Return (X, Y) of the center of cell containing provided text 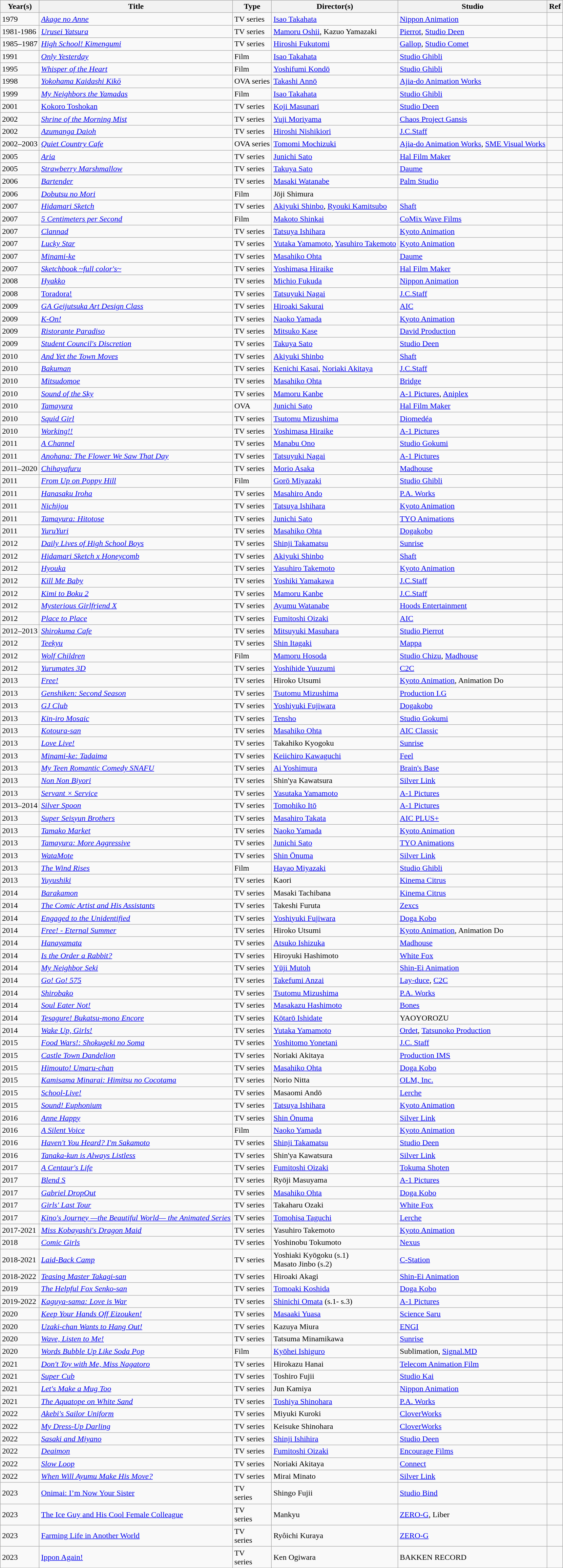
2001 (20, 106)
Shrine of the Morning Mist (136, 119)
The Aquatope on White Sand (136, 1401)
Mitsudomoe (136, 381)
2018-2022 (20, 1276)
Nichijou (136, 506)
Yurumates 3D (136, 668)
Kino's Journey —the Beautiful World— the Animated Series (136, 1218)
Mamoru Oshii, Kazuo Yamazaki (335, 31)
Yuyushiki (136, 880)
Science Saru (472, 1314)
My Dress-Up Darling (136, 1426)
Studio (472, 7)
Masaki Watanabe (335, 181)
Pierrot, Studio Deen (472, 31)
Masahiro Ando (335, 493)
Connect (472, 1464)
1995 (20, 69)
Michio Fukuda (335, 281)
2019-2022 (20, 1301)
Nexus (472, 1243)
WataMote (136, 856)
Words Bubble Up Like Soda Pop (136, 1351)
Tomoaki Koshida (335, 1289)
Chaos Project Gansis (472, 119)
Engaged to the Unidentified (136, 918)
Bartender (136, 181)
Daily Lives of High School Boys (136, 543)
C2C (472, 668)
The Ice Guy and His Cool Female Colleague (136, 1514)
A Channel (136, 444)
Kimi to Boku 2 (136, 593)
Keiichiro Kawaguchi (335, 755)
Year(s) (20, 7)
Genshiken: Second Season (136, 693)
Feel (472, 755)
Akebi's Sailor Uniform (136, 1414)
Ajia-do Animation Works (472, 81)
School-Live! (136, 1093)
Yoshiki Yamakawa (335, 581)
CoMix Wave Films (472, 219)
Hidamari Sketch x Honeycomb (136, 556)
Masaomi Andō (335, 1093)
Hiroshi Fukutomi (335, 44)
C-Station (472, 1260)
Ryōji Masuyama (335, 1180)
Ordet, Tatsunoko Production (472, 1030)
Sublimation, Signal.MD (472, 1351)
Hiroshi Nishikiori (335, 131)
Urusei Yatsura (136, 31)
Takaharu Ozaki (335, 1205)
Shingo Fujii (335, 1493)
A Centaur's Life (136, 1168)
K-On! (136, 319)
Hiroaki Akagi (335, 1276)
J.C. Staff (472, 1043)
Yoshihide Yuuzumi (335, 668)
Bakuman (136, 369)
Tomohisa Taguchi (335, 1218)
Jun Kamiya (335, 1389)
ZERO-G, Liber (472, 1514)
2002–2003 (20, 144)
Manabu Ono (335, 444)
Anohana: The Flower We Saw That Day (136, 456)
Kaori (335, 880)
2018 (20, 1243)
Minami-ke (136, 256)
Whisper of the Heart (136, 69)
Studio Bind (472, 1493)
Deaimon (136, 1451)
Hidamari Sketch (136, 206)
Yoshitomo Yonetani (335, 1043)
Kill Me Baby (136, 581)
OVA (252, 406)
Super Cub (136, 1376)
Mitsuyuki Masuhara (335, 631)
AIC PLUS+ (472, 818)
Tatsuma Minamikawa (335, 1339)
Blend S (136, 1180)
Kenichi Kasai, Noriaki Akitaya (335, 369)
Farming Life in Another World (136, 1536)
Kaguya-sama: Love is War (136, 1301)
GJ Club (136, 706)
Tomomi Mochizuki (335, 144)
2019 (20, 1289)
1998 (20, 81)
Food Wars!: Shokugeki no Soma (136, 1043)
Shinichi Omata (s.1- s.3) (335, 1301)
Gabriel DropOut (136, 1193)
Hoods Entertainment (472, 606)
Tesagure! Bukatsu-mono Encore (136, 1018)
Tensho (335, 718)
The Helpful Fox Senko-san (136, 1289)
Akage no Anne (136, 19)
Keisuke Shinohara (335, 1426)
Miss Kobayashi's Dragon Maid (136, 1230)
Takefumi Anzai (335, 980)
Atsuko Ishizuka (335, 943)
1979 (20, 19)
Lay-duce, C2C (472, 980)
Ippon Again! (136, 1557)
Masakazu Hashimoto (335, 1005)
Lucky Star (136, 244)
Uzaki-chan Wants to Hang Out! (136, 1326)
Hiroaki Sakurai (335, 306)
Ristorante Paradiso (136, 331)
Comic Girls (136, 1243)
Girls' Last Tour (136, 1205)
Kamisama Minarai: Himitsu no Cocotama (136, 1080)
David Production (472, 331)
Place to Place (136, 618)
Servant × Service (136, 793)
My Neighbors the Yamadas (136, 94)
Kyōhei Ishiguro (335, 1351)
1991 (20, 56)
Shirobako (136, 993)
Dobutsu no Mori (136, 194)
Jōji Shimura (335, 194)
Barakamon (136, 893)
Mysterious Girlfriend X (136, 606)
Working!! (136, 431)
Production I.G (472, 693)
BAKKEN RECORD (472, 1557)
Bones (472, 1005)
Kin-iro Mosaic (136, 718)
Tokuma Shoten (472, 1168)
Wake Up, Girls! (136, 1030)
Shinji Ishihira (335, 1439)
Shirokuma Cafe (136, 631)
2017-2021 (20, 1230)
Studio Pierrot (472, 631)
Wolf Children (136, 656)
Keep Your Hands Off Eizouken! (136, 1314)
Akiyuki Shinbo, Ryouki Kamitsubo (335, 206)
My Neighbor Seki (136, 968)
Telecom Animation Film (472, 1364)
Love Live! (136, 743)
A-1 Pictures, Aniplex (472, 394)
Ken Ogiwara (335, 1557)
Free! (136, 681)
2018-2021 (20, 1260)
Mappa (472, 643)
Title (136, 7)
Yūji Mutoh (335, 968)
Tomohiko Itō (335, 806)
A Silent Voice (136, 1130)
2013–2014 (20, 806)
ZERO-G (472, 1536)
2011–2020 (20, 468)
Takahiko Kyogoku (335, 743)
Azumanga Daioh (136, 131)
Kokoro Toshokan (136, 106)
Teekyu (136, 643)
Diomedéa (472, 419)
Director(s) (335, 7)
1985–1987 (20, 44)
Squid Girl (136, 419)
Takashi Annō (335, 81)
Yuji Moriyama (335, 119)
Shin Itagaki (335, 643)
Student Council's Discretion (136, 343)
Castle Town Dandelion (136, 1055)
Yokohama Kaidashi Kikō (136, 81)
Masaki Tachibana (335, 893)
Tamayura: Hitotose (136, 518)
Yasutaka Yamamoto (335, 793)
And Yet the Town Moves (136, 356)
Ryôichi Kuraya (335, 1536)
Free! - Eternal Summer (136, 930)
Let's Make a Mug Too (136, 1389)
Ref (555, 7)
Palm Studio (472, 181)
Silver Spoon (136, 806)
Hyouka (136, 568)
The Comic Artist and His Assistants (136, 905)
When Will Ayumu Make His Move? (136, 1476)
Kōtarō Ishidate (335, 1018)
Sasaki and Miyano (136, 1439)
Tanaka-kun is Always Listless (136, 1155)
Onimai: I’m Now Your Sister (136, 1493)
Yutaka Yamamoto (335, 1030)
Production IMS (472, 1055)
Kotoura-san (136, 731)
Tamayura: More Aggressive (136, 843)
Clannad (136, 231)
Quiet Country Cafe (136, 144)
Toshiro Fujii (335, 1376)
Hanayamata (136, 943)
Yoshinobu Tokumoto (335, 1243)
Sound of the Sky (136, 394)
Super Seisyun Brothers (136, 818)
Himouto! Umaru-chan (136, 1068)
Laid-Back Camp (136, 1260)
Brain's Base (472, 768)
Bridge (472, 381)
Masaaki Yuasa (335, 1314)
Ajia-do Animation Works, SME Visual Works (472, 144)
Sound! Euphonium (136, 1105)
Teasing Master Takagi-san (136, 1276)
Yoshifumi Kondō (335, 69)
Studio Kai (472, 1376)
Ai Yoshimura (335, 768)
Non Non Biyori (136, 781)
Sketchbook ~full color's~ (136, 269)
Morio Asaka (335, 468)
Hyakko (136, 281)
Takeshi Furuta (335, 905)
GA Geijutsuka Art Design Class (136, 306)
OLM, Inc. (472, 1080)
Hiroyuki Hashimoto (335, 956)
2012–2013 (20, 631)
Aria (136, 156)
Studio Chizu, Madhouse (472, 656)
5 Centimeters per Second (136, 219)
High School! Kimengumi (136, 44)
Koji Masunari (335, 106)
Mamoru Hosoda (335, 656)
Is the Order a Rabbit? (136, 956)
Slow Loop (136, 1464)
The Wind Rises (136, 868)
Toshiya Shinohara (335, 1401)
Yoshiaki Kyōgoku (s.1) Masato Jinbo (s.2) (335, 1260)
Mirai Minato (335, 1476)
Mitsuko Kase (335, 331)
Hirokazu Hanai (335, 1364)
Chihayafuru (136, 468)
YuruYuri (136, 531)
Wave, Listen to Me! (136, 1339)
Soul Eater Not! (136, 1005)
Kazuya Miura (335, 1326)
Hanasaku Iroha (136, 493)
Miyuki Kuroki (335, 1414)
Type (252, 7)
Encourage Films (472, 1451)
Haven't You Heard? I'm Sakamoto (136, 1143)
1999 (20, 94)
1981-1986 (20, 31)
Yutaka Yamamoto, Yasuhiro Takemoto (335, 244)
Norio Nitta (335, 1080)
Go! Go! 575 (136, 980)
YAOYOROZU (472, 1018)
Minami-ke: Tadaima (136, 755)
Don't Toy with Me, Miss Nagatoro (136, 1364)
Toradora! (136, 294)
Tamako Market (136, 831)
Hayao Miyazaki (335, 868)
Anne Happy (136, 1118)
Gorō Miyazaki (335, 481)
AIC Classic (472, 731)
From Up on Poppy Hill (136, 481)
Gallop, Studio Comet (472, 44)
Strawberry Marshmallow (136, 169)
Only Yesterday (136, 56)
Ayumu Watanabe (335, 606)
Tamayura (136, 406)
Makoto Shinkai (335, 219)
Zexcs (472, 905)
My Teen Romantic Comedy SNAFU (136, 768)
Masahiro Takata (335, 818)
Mankyu (335, 1514)
ENGI (472, 1326)
